Return [X, Y] of the center of cell containing provided text 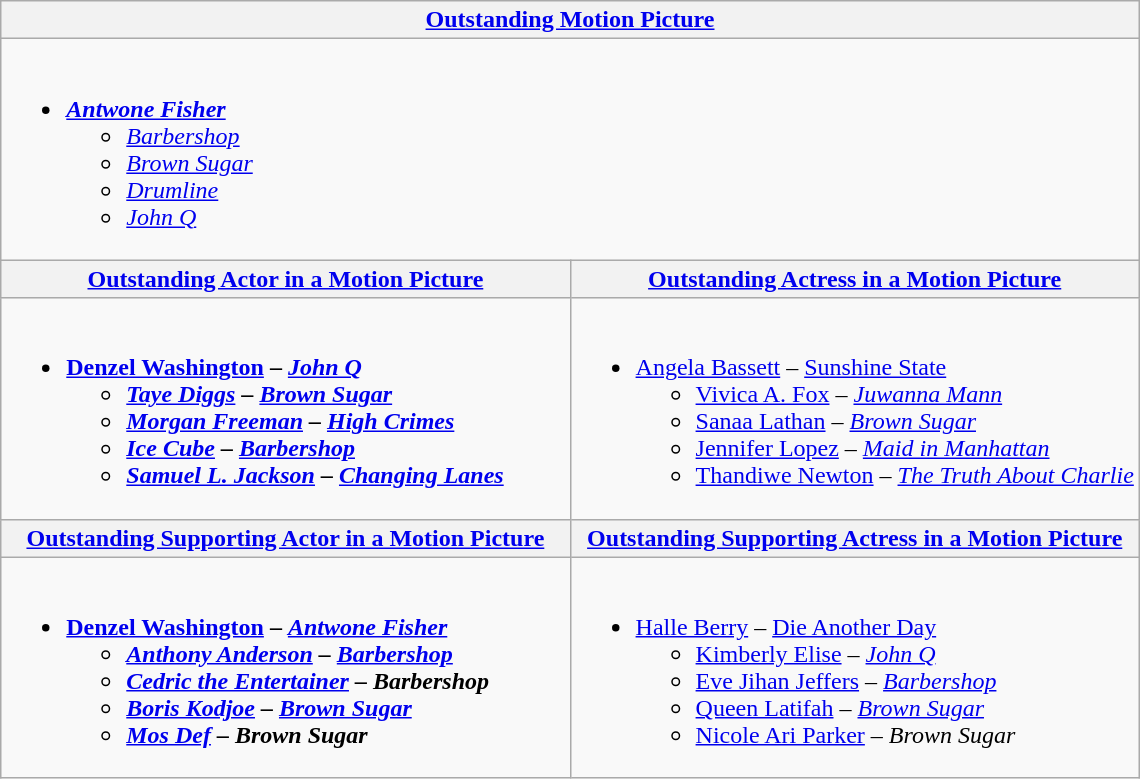
Denzel Washington – John QTaye Diggs – Brown SugarMorgan Freeman – High CrimesIce Cube – BarbershopSamuel L. Jackson – Changing Lanes [286, 408]
Outstanding Supporting Actor in a Motion Picture [286, 538]
Antwone FisherBarbershopBrown SugarDrumlineJohn Q [570, 150]
Outstanding Supporting Actress in a Motion Picture [854, 538]
Halle Berry – Die Another DayKimberly Elise – John QEve Jihan Jeffers – BarbershopQueen Latifah – Brown SugarNicole Ari Parker – Brown Sugar [854, 668]
Outstanding Actor in a Motion Picture [286, 279]
Denzel Washington – Antwone FisherAnthony Anderson – BarbershopCedric the Entertainer – BarbershopBoris Kodjoe – Brown SugarMos Def – Brown Sugar [286, 668]
Outstanding Actress in a Motion Picture [854, 279]
Outstanding Motion Picture [570, 20]
